From the cell containing the given text, extract its center point as [X, Y] coordinate. 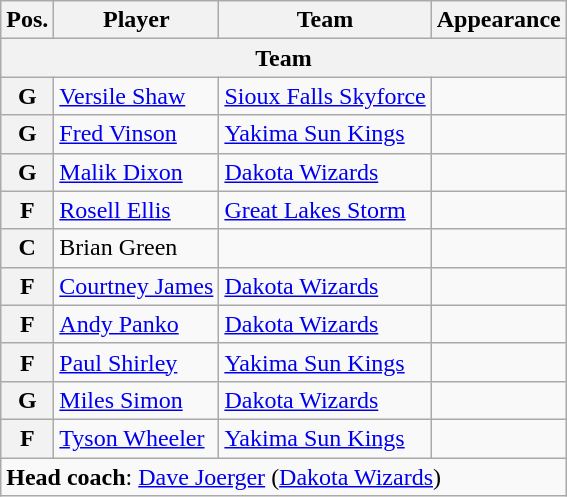
Fred Vinson [136, 134]
Player [136, 20]
Pos. [28, 20]
Head coach: Dave Joerger (Dakota Wizards) [284, 477]
Malik Dixon [136, 172]
Sioux Falls Skyforce [325, 96]
Andy Panko [136, 324]
Miles Simon [136, 400]
Paul Shirley [136, 362]
Appearance [498, 20]
Rosell Ellis [136, 210]
Versile Shaw [136, 96]
Brian Green [136, 248]
Great Lakes Storm [325, 210]
Courtney James [136, 286]
Tyson Wheeler [136, 438]
C [28, 248]
